Capture the cell that displays the provided text and extract its (x, y) central coordinate. 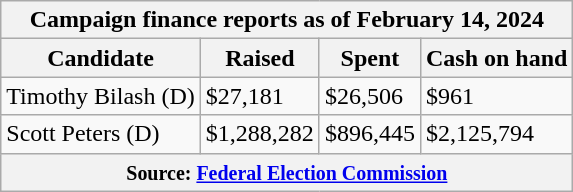
$27,181 (260, 96)
$26,506 (370, 96)
$1,288,282 (260, 134)
Spent (370, 58)
$961 (496, 96)
Candidate (101, 58)
Timothy Bilash (D) (101, 96)
Cash on hand (496, 58)
$2,125,794 (496, 134)
Campaign finance reports as of February 14, 2024 (287, 20)
Source: Federal Election Commission (287, 172)
$896,445 (370, 134)
Raised (260, 58)
Scott Peters (D) (101, 134)
